For the text-containing cell, return its midpoint in (x, y) coordinate format. 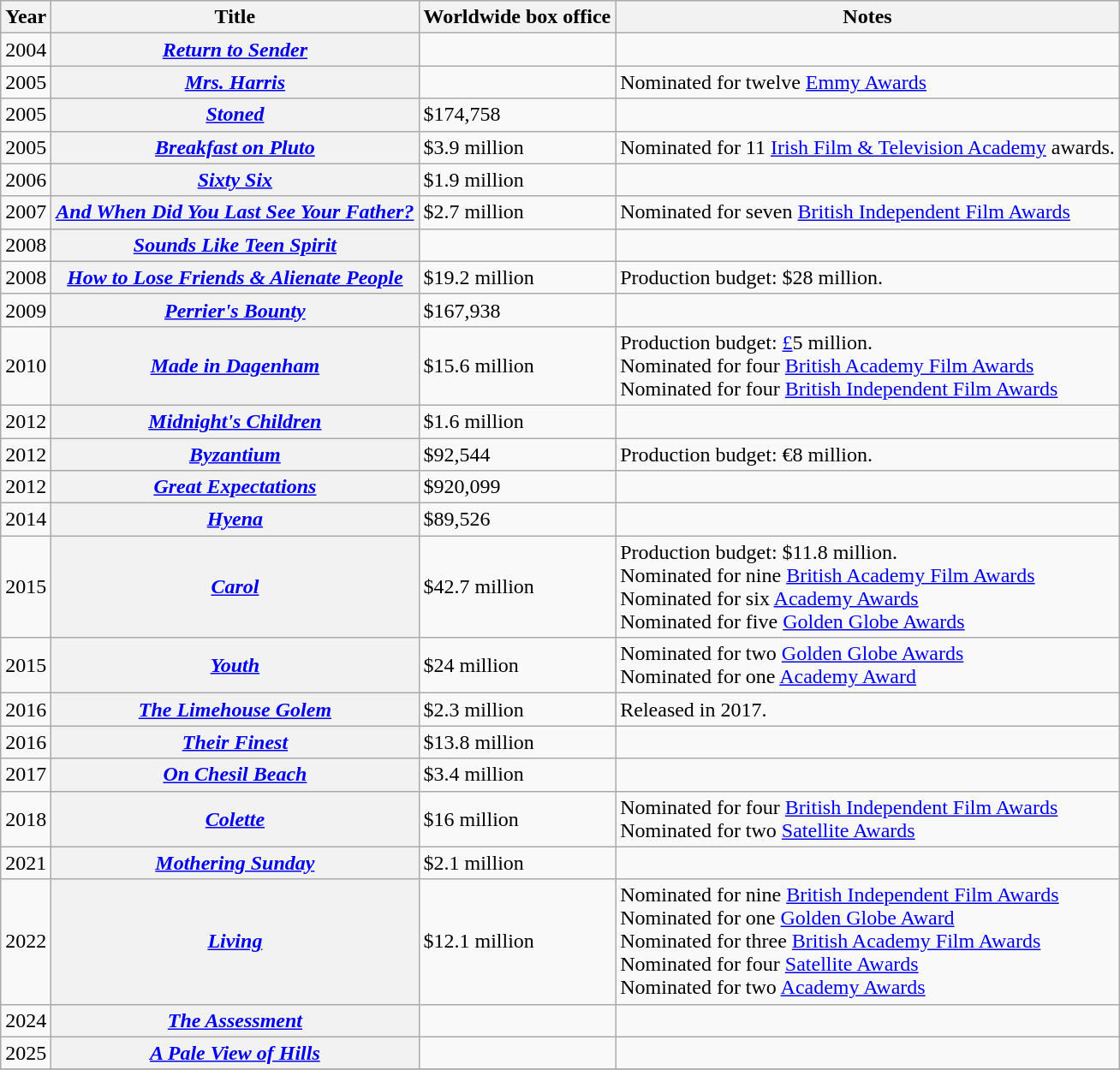
Byzantium (235, 455)
And When Did You Last See Your Father? (235, 212)
2025 (26, 1053)
$19.2 million (517, 277)
Great Expectations (235, 487)
The Assessment (235, 1020)
Living (235, 942)
Worldwide box office (517, 17)
Production budget: £5 million. Nominated for four British Academy Film Awards Nominated for four British Independent Film Awards (868, 366)
Production budget: $28 million. (868, 277)
Sixty Six (235, 180)
Nominated for twelve Emmy Awards (868, 82)
$3.9 million (517, 147)
On Chesil Beach (235, 775)
$92,544 (517, 455)
The Limehouse Golem (235, 710)
$2.3 million (517, 710)
$16 million (517, 818)
Breakfast on Pluto (235, 147)
2006 (26, 180)
Hyena (235, 520)
Stoned (235, 115)
Mothering Sunday (235, 863)
$2.1 million (517, 863)
Nominated for four British Independent Film Awards Nominated for two Satellite Awards (868, 818)
2021 (26, 863)
2018 (26, 818)
Perrier's Bounty (235, 310)
2010 (26, 366)
$42.7 million (517, 587)
Mrs. Harris (235, 82)
$24 million (517, 666)
Nominated for two Golden Globe Awards Nominated for one Academy Award (868, 666)
$89,526 (517, 520)
Notes (868, 17)
2024 (26, 1020)
A Pale View of Hills (235, 1053)
2004 (26, 50)
2017 (26, 775)
$15.6 million (517, 366)
Colette (235, 818)
$12.1 million (517, 942)
$1.9 million (517, 180)
$13.8 million (517, 742)
Nominated for seven British Independent Film Awards (868, 212)
Sounds Like Teen Spirit (235, 245)
2007 (26, 212)
Title (235, 17)
How to Lose Friends & Alienate People (235, 277)
2009 (26, 310)
$1.6 million (517, 421)
2014 (26, 520)
$174,758 (517, 115)
$2.7 million (517, 212)
2022 (26, 942)
Midnight's Children (235, 421)
$167,938 (517, 310)
Nominated for 11 Irish Film & Television Academy awards. (868, 147)
$920,099 (517, 487)
Year (26, 17)
Their Finest (235, 742)
Made in Dagenham (235, 366)
Released in 2017. (868, 710)
Carol (235, 587)
Production budget: €8 million. (868, 455)
Return to Sender (235, 50)
Youth (235, 666)
$3.4 million (517, 775)
